Locate the cell with the specified text and output its (X, Y) center coordinate. 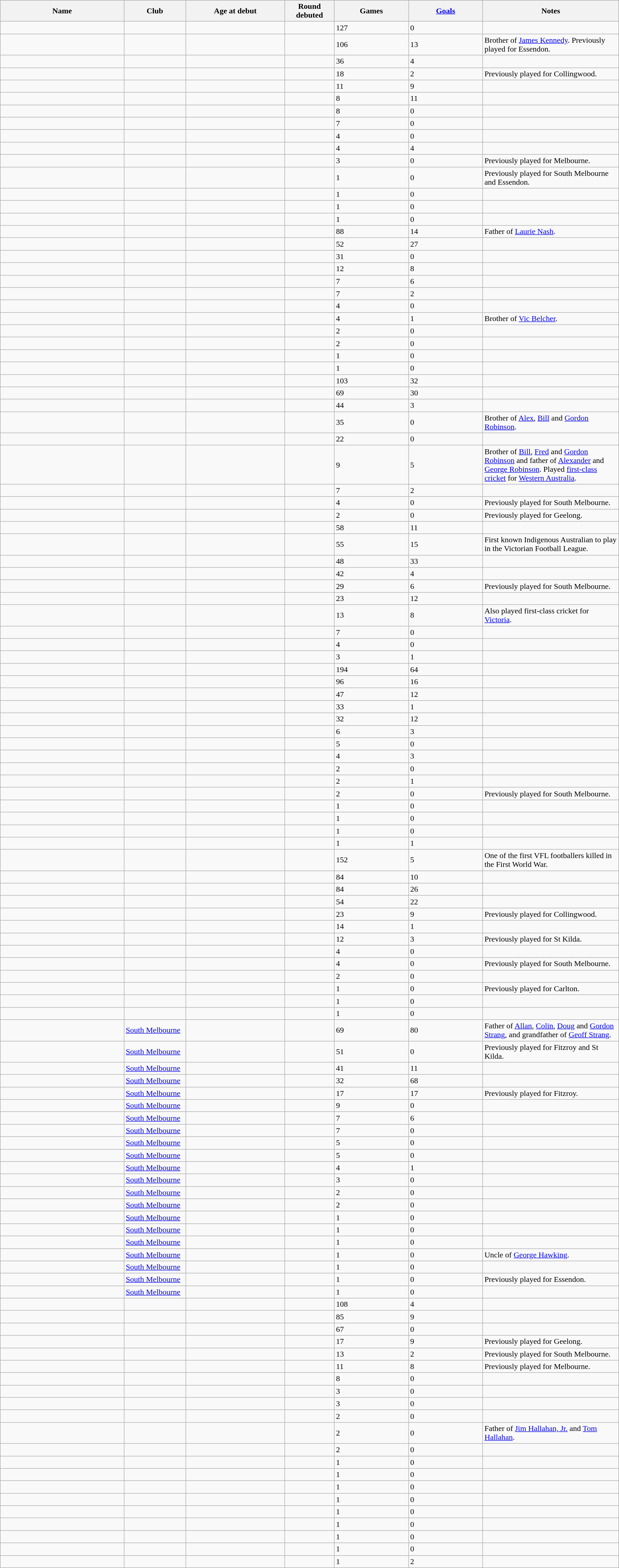
67 (372, 1329)
80 (445, 1030)
Club (155, 11)
64 (445, 669)
41 (372, 1068)
Father of Allan, Colin, Doug and Gordon Strang, and grandfather of Geoff Strang. (550, 1030)
30 (445, 393)
Brother of Vic Belcher. (550, 318)
27 (445, 244)
Notes (550, 11)
68 (445, 1081)
Round debuted (309, 11)
35 (372, 422)
29 (372, 586)
Goals (445, 11)
54 (372, 902)
152 (372, 860)
Previously played for Fitzroy. (550, 1093)
Brother of James Kennedy. Previously played for Essendon. (550, 44)
10 (445, 877)
88 (372, 232)
44 (372, 406)
108 (372, 1304)
Also played first-class cricket for Victoria. (550, 615)
Previously played for South Melbourne and Essendon. (550, 177)
103 (372, 381)
Games (372, 11)
36 (372, 61)
15 (445, 544)
106 (372, 44)
Brother of Bill, Fred and Gordon Robinson and father of Alexander and George Robinson. Played first-class cricket for Western Australia. (550, 465)
55 (372, 544)
58 (372, 528)
Brother of Alex, Bill and Gordon Robinson. (550, 422)
42 (372, 574)
One of the first VFL footballers killed in the First World War. (550, 860)
Previously played for Fitzroy and St Kilda. (550, 1051)
26 (445, 889)
Father of Laurie Nash. (550, 232)
Previously played for St Kilda. (550, 939)
Age at debut (235, 11)
31 (372, 256)
First known Indigenous Australian to play in the Victorian Football League. (550, 544)
127 (372, 28)
48 (372, 561)
18 (372, 74)
16 (445, 682)
Name (62, 11)
Father of Jim Hallahan, Jr. and Tom Hallahan. (550, 1433)
51 (372, 1051)
194 (372, 669)
85 (372, 1317)
Uncle of George Hawking. (550, 1254)
Previously played for Essendon. (550, 1280)
Previously played for Carlton. (550, 989)
52 (372, 244)
47 (372, 694)
96 (372, 682)
